Pinpoint the cell where the given text exists, returning its [X, Y] midpoint coordinate. 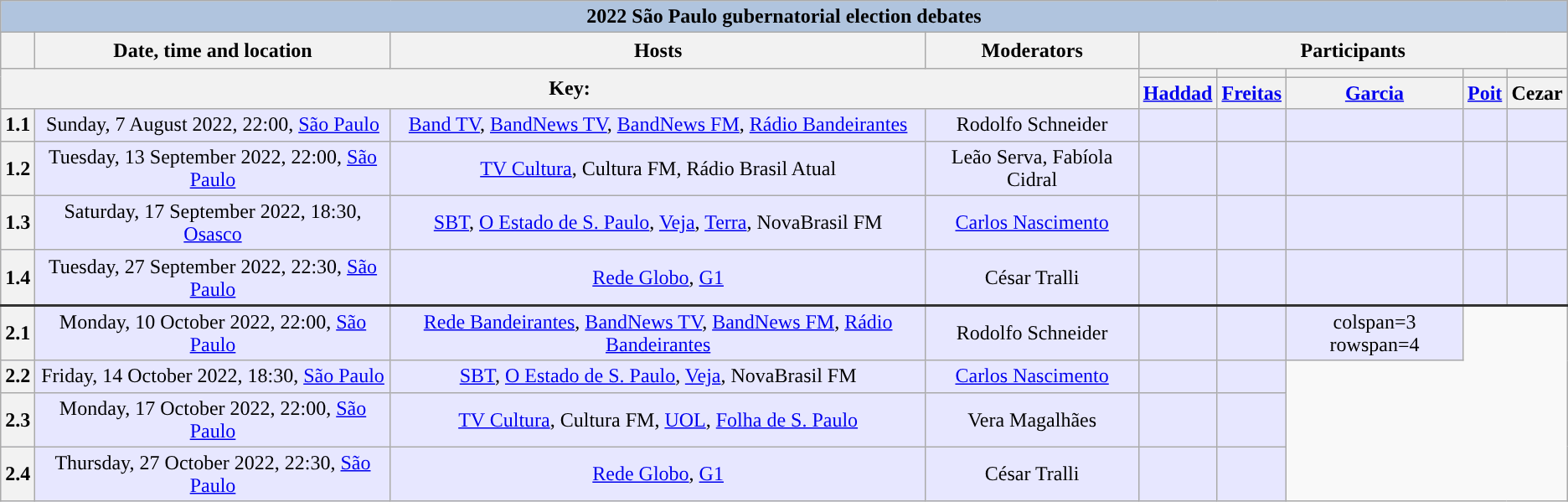
Tuesday, 13 September 2022, 22:00, São Paulo [213, 168]
Vera Magalhães [1032, 419]
2022 São Paulo gubernatorial election debates [784, 17]
1.3 [18, 223]
2.4 [18, 474]
Cezar [1537, 93]
1.1 [18, 125]
colspan=3 rowspan=4 [1375, 333]
TV Cultura, Cultura FM, UOL, Folha de S. Paulo [658, 419]
Leão Serva, Fabíola Cidral [1032, 168]
Moderators [1032, 50]
SBT, O Estado de S. Paulo, Veja, NovaBrasil FM [658, 376]
Rede Bandeirantes, BandNews TV, BandNews FM, Rádio Bandeirantes [658, 333]
Friday, 14 October 2022, 18:30, São Paulo [213, 376]
Freitas [1251, 93]
TV Cultura, Cultura FM, Rádio Brasil Atual [658, 168]
Thursday, 27 October 2022, 22:30, São Paulo [213, 474]
Date, time and location [213, 50]
Band TV, BandNews TV, BandNews FM, Rádio Bandeirantes [658, 125]
2.3 [18, 419]
Key: [570, 89]
1.2 [18, 168]
Sunday, 7 August 2022, 22:00, São Paulo [213, 125]
Monday, 17 October 2022, 22:00, São Paulo [213, 419]
Tuesday, 27 September 2022, 22:30, São Paulo [213, 277]
Haddad [1178, 93]
Monday, 10 October 2022, 22:00, São Paulo [213, 333]
2.2 [18, 376]
Garcia [1375, 93]
Poit [1484, 93]
SBT, O Estado de S. Paulo, Veja, Terra, NovaBrasil FM [658, 223]
Saturday, 17 September 2022, 18:30, Osasco [213, 223]
Participants [1353, 50]
2.1 [18, 333]
1.4 [18, 277]
Hosts [658, 50]
